Find where the given text appears and provide that cell's center as (x, y) coordinate. 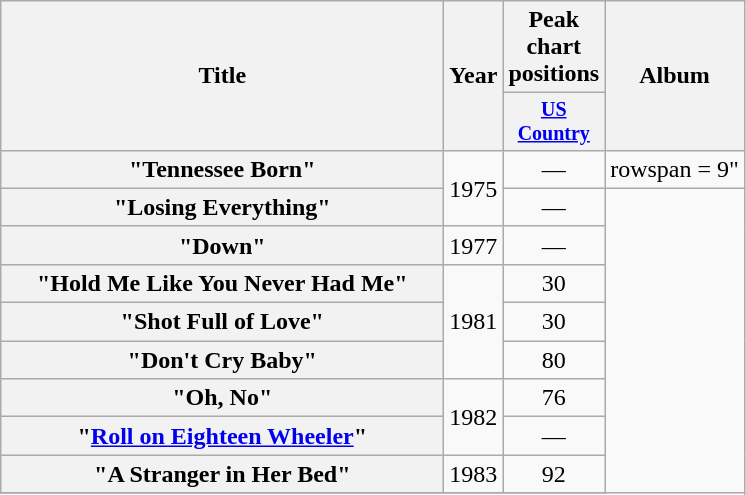
Year (474, 76)
1982 (474, 417)
1975 (474, 188)
Album (675, 76)
US Country (554, 122)
"Losing Everything" (222, 207)
Peak chartpositions (554, 47)
rowspan = 9" (675, 169)
1983 (474, 474)
"Shot Full of Love" (222, 322)
"Tennessee Born" (222, 169)
76 (554, 398)
Title (222, 76)
"Don't Cry Baby" (222, 360)
"Hold Me Like You Never Had Me" (222, 283)
"Roll on Eighteen Wheeler" (222, 436)
"A Stranger in Her Bed" (222, 474)
1981 (474, 321)
"Down" (222, 245)
92 (554, 474)
1977 (474, 245)
"Oh, No" (222, 398)
80 (554, 360)
